From the cell containing the given text, extract its center point as [X, Y] coordinate. 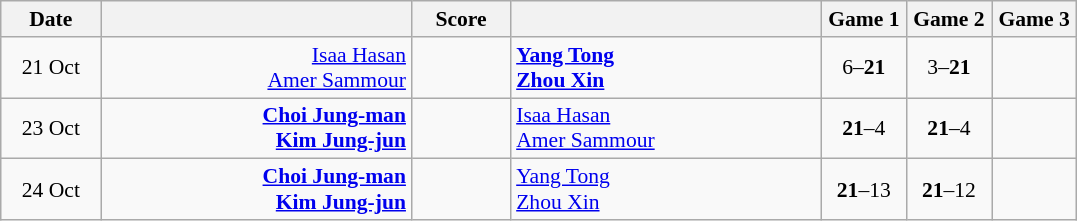
21–13 [864, 190]
24 Oct [51, 190]
21 Oct [51, 68]
3–21 [948, 68]
Date [51, 19]
21–12 [948, 190]
Score [461, 19]
6–21 [864, 68]
Game 3 [1034, 19]
Game 1 [864, 19]
Game 2 [948, 19]
23 Oct [51, 128]
